Output the [X, Y] coordinate of the center of the cell containing the given text.  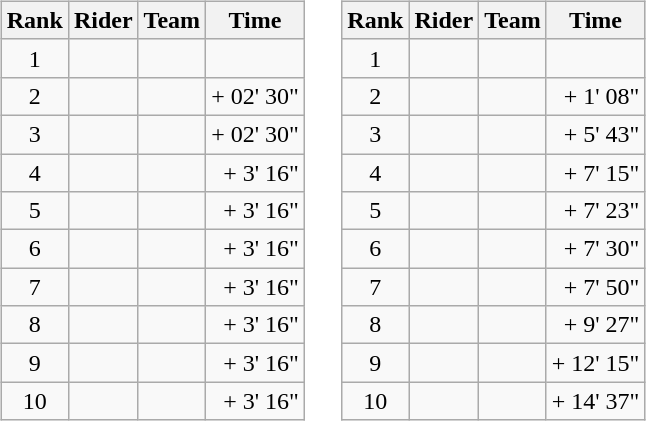
+ 5' 43" [596, 134]
+ 7' 30" [596, 249]
+ 12' 15" [596, 363]
+ 7' 23" [596, 211]
+ 7' 15" [596, 173]
+ 14' 37" [596, 401]
+ 9' 27" [596, 325]
+ 7' 50" [596, 287]
+ 1' 08" [596, 96]
